Find where the given text appears and provide that cell's center as (x, y) coordinate. 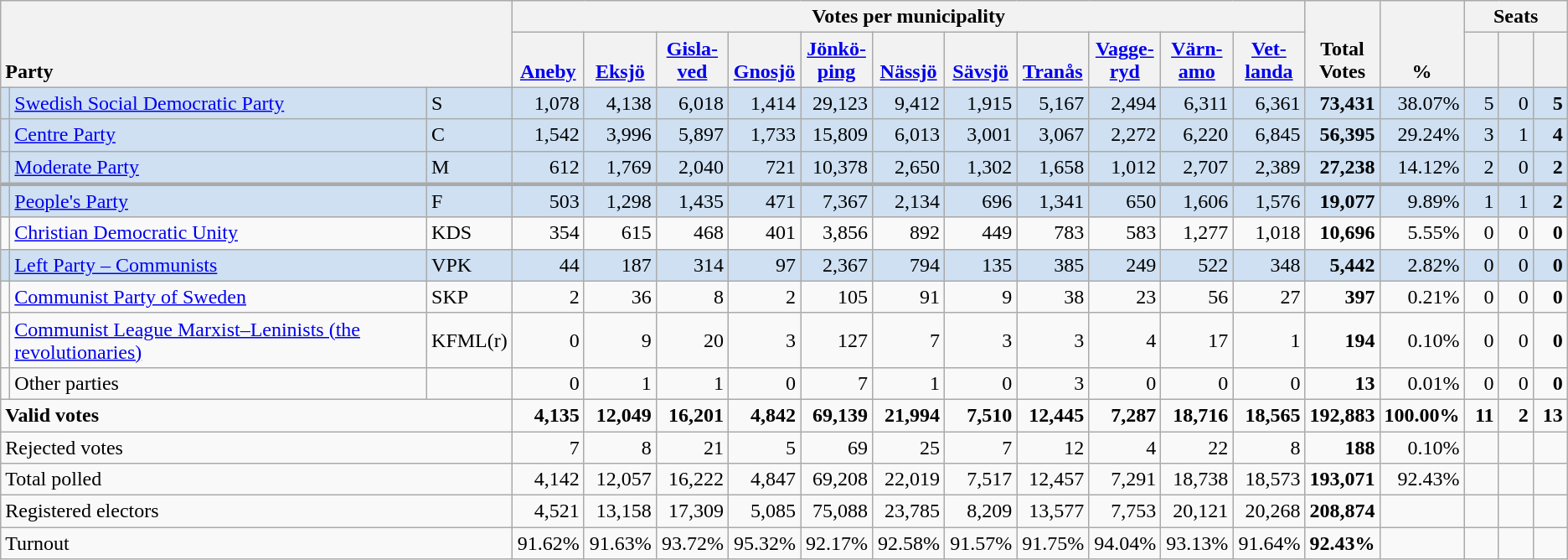
5,167 (1053, 103)
91.75% (1053, 543)
38.07% (1422, 103)
8,209 (981, 511)
2,707 (1197, 168)
Vagge- ryd (1125, 60)
91.57% (981, 543)
6,311 (1197, 103)
21 (692, 447)
187 (620, 265)
91.63% (620, 543)
C (470, 135)
1,658 (1053, 168)
0.21% (1422, 297)
135 (981, 265)
Rejected votes (256, 447)
354 (548, 233)
10,378 (837, 168)
2,272 (1125, 135)
1,435 (692, 201)
22,019 (909, 480)
Total polled (256, 480)
13,158 (620, 511)
1,078 (548, 103)
892 (909, 233)
25 (909, 447)
F (470, 201)
650 (1125, 201)
1,012 (1125, 168)
1,341 (1053, 201)
23 (1125, 297)
696 (981, 201)
348 (1269, 265)
29.24% (1422, 135)
38 (1053, 297)
Total Votes (1342, 44)
1,302 (981, 168)
56,395 (1342, 135)
6,018 (692, 103)
Communist Party of Sweden (219, 297)
69,208 (837, 480)
20 (692, 340)
100.00% (1422, 415)
11 (1481, 415)
188 (1342, 447)
2,494 (1125, 103)
Party (256, 44)
1,414 (764, 103)
97 (764, 265)
21,994 (909, 415)
7,367 (837, 201)
471 (764, 201)
M (470, 168)
93.13% (1197, 543)
Vet- landa (1269, 60)
397 (1342, 297)
5,897 (692, 135)
91 (909, 297)
3,996 (620, 135)
19,077 (1342, 201)
7,753 (1125, 511)
612 (548, 168)
5.55% (1422, 233)
9.89% (1422, 201)
1,018 (1269, 233)
22 (1197, 447)
2,367 (837, 265)
Seats (1516, 17)
% (1422, 44)
6,361 (1269, 103)
127 (837, 340)
27,238 (1342, 168)
4,135 (548, 415)
2.82% (1422, 265)
69,139 (837, 415)
1,298 (620, 201)
194 (1342, 340)
Gnosjö (764, 60)
95.32% (764, 543)
5,085 (764, 511)
S (470, 103)
794 (909, 265)
3,067 (1053, 135)
20,268 (1269, 511)
449 (981, 233)
468 (692, 233)
208,874 (1342, 511)
401 (764, 233)
Nässjö (909, 60)
18,716 (1197, 415)
16,222 (692, 480)
92.58% (909, 543)
Communist League Marxist–Leninists (the revolutionaries) (219, 340)
27 (1269, 297)
6,013 (909, 135)
18,565 (1269, 415)
56 (1197, 297)
14.12% (1422, 168)
Swedish Social Democratic Party (219, 103)
92.17% (837, 543)
23,785 (909, 511)
3,001 (981, 135)
2,040 (692, 168)
385 (1053, 265)
KDS (470, 233)
Other parties (219, 383)
4,138 (620, 103)
69 (837, 447)
1,576 (1269, 201)
KFML(r) (470, 340)
783 (1053, 233)
People's Party (219, 201)
Votes per municipality (908, 17)
1,542 (548, 135)
73,431 (1342, 103)
249 (1125, 265)
12,057 (620, 480)
6,220 (1197, 135)
5,442 (1342, 265)
193,071 (1342, 480)
Christian Democratic Unity (219, 233)
Värn- amo (1197, 60)
105 (837, 297)
6,845 (1269, 135)
1,769 (620, 168)
3,856 (837, 233)
2,134 (909, 201)
17 (1197, 340)
20,121 (1197, 511)
Jönkö- ping (837, 60)
12,457 (1053, 480)
503 (548, 201)
Centre Party (219, 135)
583 (1125, 233)
18,573 (1269, 480)
2,650 (909, 168)
1,277 (1197, 233)
44 (548, 265)
4,521 (548, 511)
Tranås (1053, 60)
Aneby (548, 60)
Left Party – Communists (219, 265)
Gisla- ved (692, 60)
Registered electors (256, 511)
1,606 (1197, 201)
Eksjö (620, 60)
0.01% (1422, 383)
9,412 (909, 103)
4,842 (764, 415)
4,142 (548, 480)
192,883 (1342, 415)
12 (1053, 447)
VPK (470, 265)
615 (620, 233)
Sävsjö (981, 60)
15,809 (837, 135)
SKP (470, 297)
18,738 (1197, 480)
75,088 (837, 511)
Moderate Party (219, 168)
1,915 (981, 103)
2,389 (1269, 168)
314 (692, 265)
94.04% (1125, 543)
16,201 (692, 415)
Valid votes (256, 415)
13,577 (1053, 511)
1,733 (764, 135)
7,291 (1125, 480)
29,123 (837, 103)
36 (620, 297)
721 (764, 168)
7,287 (1125, 415)
522 (1197, 265)
10,696 (1342, 233)
91.62% (548, 543)
4,847 (764, 480)
17,309 (692, 511)
7,517 (981, 480)
Turnout (256, 543)
7,510 (981, 415)
93.72% (692, 543)
12,445 (1053, 415)
12,049 (620, 415)
91.64% (1269, 543)
